Find where the given text appears and provide that cell's center as [x, y] coordinate. 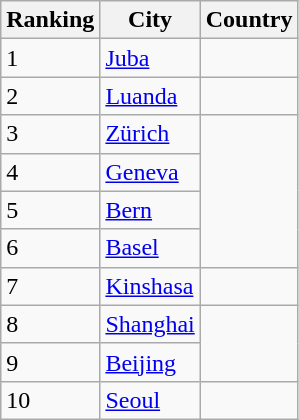
Juba [150, 58]
5 [50, 210]
Ranking [50, 20]
4 [50, 172]
Country [249, 20]
Luanda [150, 96]
1 [50, 58]
8 [50, 324]
10 [50, 400]
Zürich [150, 134]
Kinshasa [150, 286]
Beijing [150, 362]
City [150, 20]
Basel [150, 248]
Geneva [150, 172]
2 [50, 96]
Shanghai [150, 324]
6 [50, 248]
Bern [150, 210]
3 [50, 134]
7 [50, 286]
9 [50, 362]
Seoul [150, 400]
